Scan for the cell matching the given text and deliver its [x, y] coordinate at center. 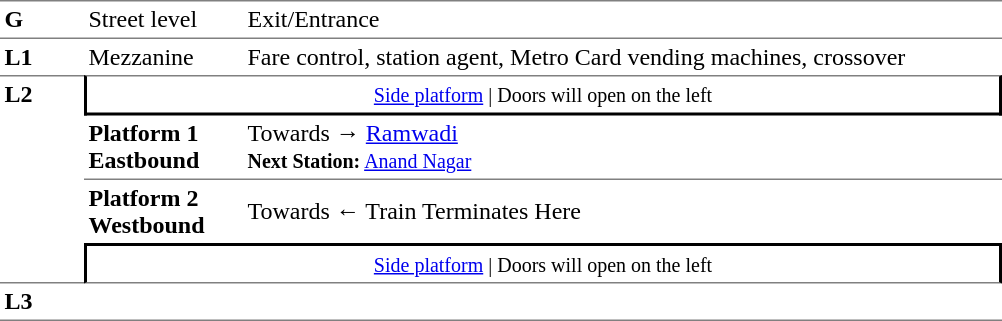
Platform 1Eastbound [164, 148]
Fare control, station agent, Metro Card vending machines, crossover [622, 57]
Mezzanine [164, 57]
Towards → RamwadiNext Station: Anand Nagar [622, 148]
L2 [42, 179]
Street level [164, 20]
Towards ← Train Terminates Here [622, 212]
Platform 2Westbound [164, 212]
G [42, 20]
Exit/Entrance [622, 20]
L1 [42, 57]
